Identify which cell holds the provided text, then report its (x, y) central coordinate. 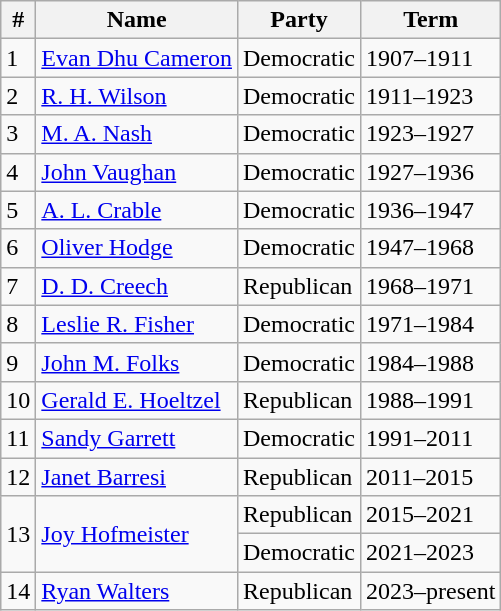
Sandy Garrett (137, 438)
Term (430, 20)
1968–1971 (430, 286)
12 (18, 477)
1936–1947 (430, 210)
# (18, 20)
Leslie R. Fisher (137, 324)
2011–2015 (430, 477)
3 (18, 134)
M. A. Nash (137, 134)
2023–present (430, 591)
John Vaughan (137, 172)
1984–1988 (430, 362)
1947–1968 (430, 248)
8 (18, 324)
Name (137, 20)
7 (18, 286)
2015–2021 (430, 515)
Evan Dhu Cameron (137, 58)
Party (298, 20)
Janet Barresi (137, 477)
R. H. Wilson (137, 96)
1907–1911 (430, 58)
1991–2011 (430, 438)
1988–1991 (430, 400)
Joy Hofmeister (137, 534)
1 (18, 58)
2 (18, 96)
1911–1923 (430, 96)
9 (18, 362)
1971–1984 (430, 324)
Oliver Hodge (137, 248)
2021–2023 (430, 553)
A. L. Crable (137, 210)
11 (18, 438)
6 (18, 248)
D. D. Creech (137, 286)
John M. Folks (137, 362)
1927–1936 (430, 172)
Ryan Walters (137, 591)
4 (18, 172)
10 (18, 400)
14 (18, 591)
5 (18, 210)
Gerald E. Hoeltzel (137, 400)
13 (18, 534)
1923–1927 (430, 134)
